From the cell containing the given text, extract its center point as (x, y) coordinate. 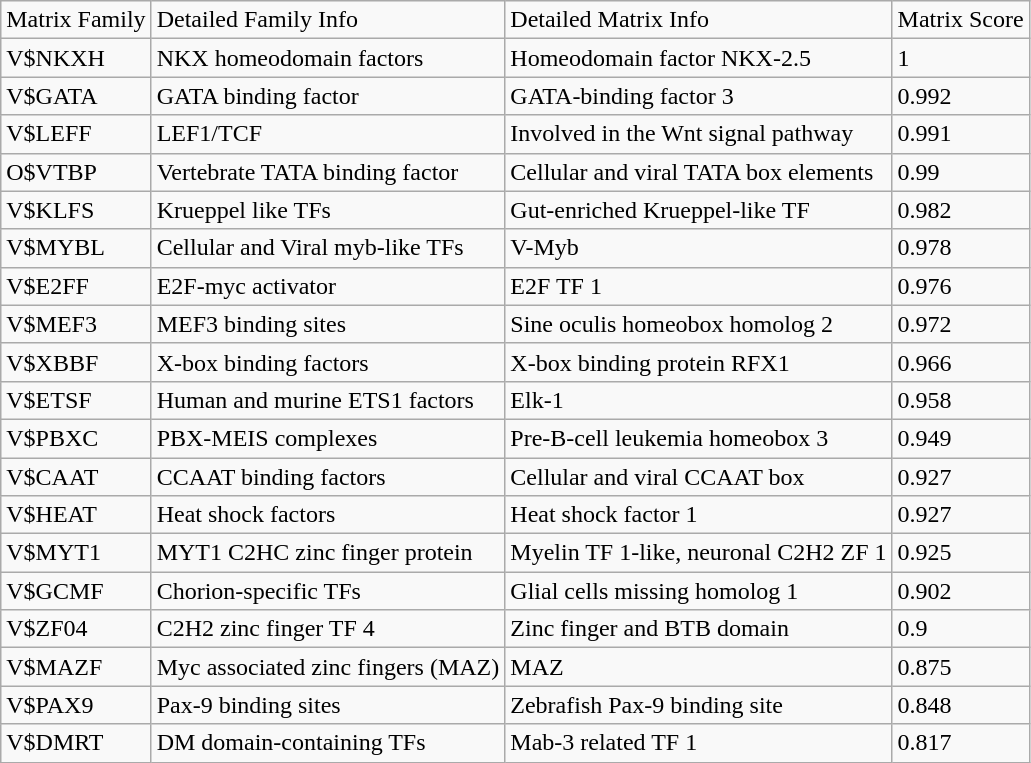
Myelin TF 1-like, neuronal C2H2 ZF 1 (698, 553)
Zinc finger and BTB domain (698, 629)
Matrix Score (960, 20)
0.949 (960, 438)
Pax-9 binding sites (328, 705)
Cellular and Viral myb-like TFs (328, 248)
Involved in the Wnt signal pathway (698, 134)
0.976 (960, 286)
Vertebrate TATA binding factor (328, 172)
Zebrafish Pax-9 binding site (698, 705)
Heat shock factor 1 (698, 515)
O$VTBP (76, 172)
V$DMRT (76, 743)
V$E2FF (76, 286)
NKX homeodomain factors (328, 58)
Mab-3 related TF 1 (698, 743)
0.991 (960, 134)
V$KLFS (76, 210)
Heat shock factors (328, 515)
MYT1 C2HC zinc finger protein (328, 553)
V$MYT1 (76, 553)
0.848 (960, 705)
V$LEFF (76, 134)
Matrix Family (76, 20)
Cellular and viral CCAAT box (698, 477)
0.99 (960, 172)
V$GCMF (76, 591)
V$ZF04 (76, 629)
Pre-B-cell leukemia homeobox 3 (698, 438)
V$MEF3 (76, 324)
0.817 (960, 743)
Homeodomain factor NKX-2.5 (698, 58)
Gut-enriched Krueppel-like TF (698, 210)
V$XBBF (76, 362)
LEF1/TCF (328, 134)
V$MYBL (76, 248)
V$GATA (76, 96)
DM domain-containing TFs (328, 743)
0.982 (960, 210)
Sine oculis homeobox homolog 2 (698, 324)
E2F TF 1 (698, 286)
E2F-myc activator (328, 286)
Human and murine ETS1 factors (328, 400)
GATA binding factor (328, 96)
V$ETSF (76, 400)
V-Myb (698, 248)
V$MAZF (76, 667)
V$HEAT (76, 515)
Detailed Family Info (328, 20)
Krueppel like TFs (328, 210)
0.972 (960, 324)
PBX-MEIS complexes (328, 438)
0.978 (960, 248)
Myc associated zinc fingers (MAZ) (328, 667)
X-box binding protein RFX1 (698, 362)
Glial cells missing homolog 1 (698, 591)
MEF3 binding sites (328, 324)
V$PBXC (76, 438)
0.992 (960, 96)
GATA-binding factor 3 (698, 96)
MAZ (698, 667)
Elk-1 (698, 400)
0.902 (960, 591)
C2H2 zinc finger TF 4 (328, 629)
0.925 (960, 553)
V$NKXH (76, 58)
X-box binding factors (328, 362)
V$PAX9 (76, 705)
Cellular and viral TATA box elements (698, 172)
0.966 (960, 362)
Detailed Matrix Info (698, 20)
0.9 (960, 629)
1 (960, 58)
0.875 (960, 667)
V$CAAT (76, 477)
0.958 (960, 400)
CCAAT binding factors (328, 477)
Chorion-specific TFs (328, 591)
